Provide the (x, y) coordinate of the cell's center where the given text is located.  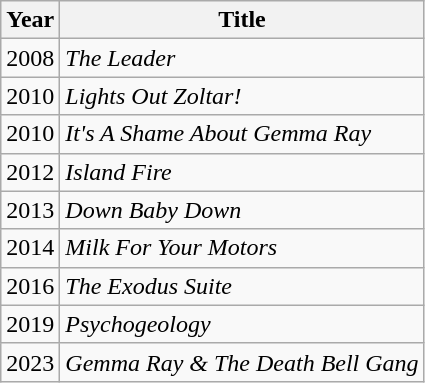
It's A Shame About Gemma Ray (242, 134)
Island Fire (242, 172)
2013 (30, 210)
2016 (30, 286)
2012 (30, 172)
The Exodus Suite (242, 286)
Milk For Your Motors (242, 248)
Title (242, 20)
Psychogeology (242, 324)
Gemma Ray & The Death Bell Gang (242, 362)
2023 (30, 362)
Down Baby Down (242, 210)
Year (30, 20)
The Leader (242, 58)
Lights Out Zoltar! (242, 96)
2019 (30, 324)
2014 (30, 248)
2008 (30, 58)
